For the text-containing cell, return its midpoint in (x, y) coordinate format. 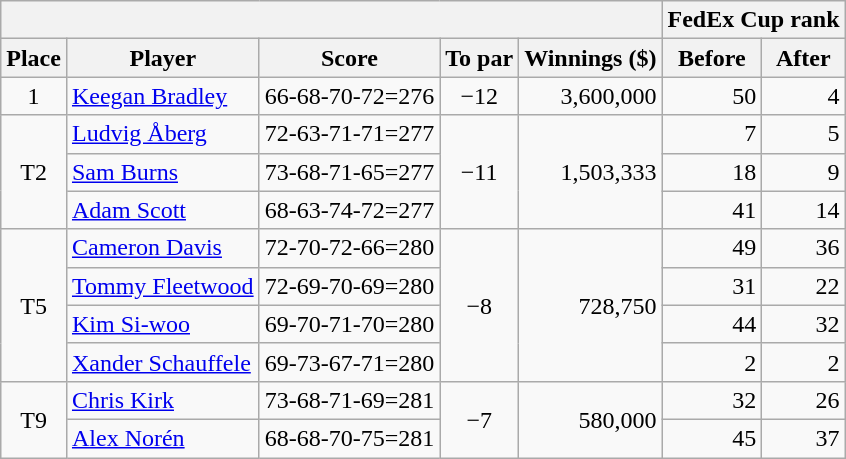
68-63-74-72=277 (350, 210)
9 (804, 172)
1 (34, 96)
−11 (480, 172)
−12 (480, 96)
22 (804, 286)
To par (480, 58)
66-68-70-72=276 (350, 96)
Score (350, 58)
73-68-71-69=281 (350, 400)
T5 (34, 305)
Ludvig Åberg (162, 134)
26 (804, 400)
45 (712, 438)
Tommy Fleetwood (162, 286)
36 (804, 248)
T2 (34, 172)
5 (804, 134)
FedEx Cup rank (754, 20)
−8 (480, 305)
37 (804, 438)
Adam Scott (162, 210)
4 (804, 96)
Xander Schauffele (162, 362)
14 (804, 210)
Winnings ($) (590, 58)
72-69-70-69=280 (350, 286)
−7 (480, 419)
Chris Kirk (162, 400)
50 (712, 96)
Alex Norén (162, 438)
72-70-72-66=280 (350, 248)
Keegan Bradley (162, 96)
1,503,333 (590, 172)
69-73-67-71=280 (350, 362)
580,000 (590, 419)
Cameron Davis (162, 248)
Sam Burns (162, 172)
7 (712, 134)
After (804, 58)
31 (712, 286)
41 (712, 210)
68-68-70-75=281 (350, 438)
44 (712, 324)
3,600,000 (590, 96)
72-63-71-71=277 (350, 134)
Place (34, 58)
Kim Si-woo (162, 324)
T9 (34, 419)
69-70-71-70=280 (350, 324)
Before (712, 58)
18 (712, 172)
728,750 (590, 305)
Player (162, 58)
49 (712, 248)
73-68-71-65=277 (350, 172)
